Identify which cell holds the provided text, then report its [X, Y] central coordinate. 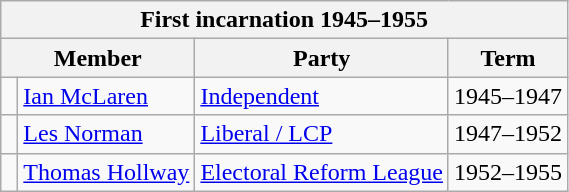
1947–1952 [508, 134]
Party [322, 58]
Electoral Reform League [322, 172]
1952–1955 [508, 172]
Liberal / LCP [322, 134]
Independent [322, 96]
Term [508, 58]
Thomas Hollway [106, 172]
Ian McLaren [106, 96]
Member [98, 58]
1945–1947 [508, 96]
First incarnation 1945–1955 [284, 20]
Les Norman [106, 134]
